Pinpoint the cell where the given text exists, returning its (x, y) midpoint coordinate. 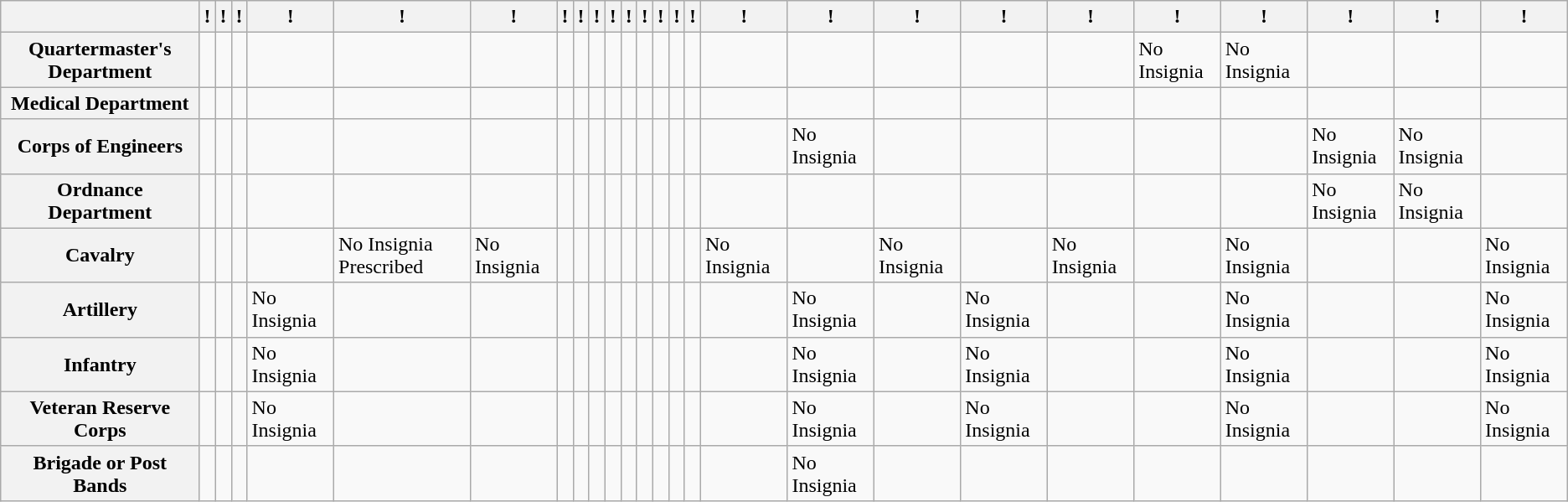
No Insignia Prescribed (402, 255)
Veteran Reserve Corps (101, 419)
Infantry (101, 364)
Medical Department (101, 103)
Ordnance Department (101, 201)
Cavalry (101, 255)
Artillery (101, 310)
Corps of Engineers (101, 146)
Brigade or Post Bands (101, 473)
Quartermaster's Department (101, 60)
